Extract the (x, y) coordinate from the center of the cell holding the provided text.  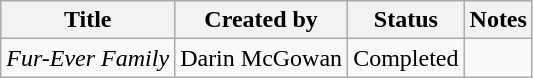
Status (406, 20)
Completed (406, 58)
Created by (262, 20)
Notes (498, 20)
Title (88, 20)
Darin McGowan (262, 58)
Fur-Ever Family (88, 58)
